Return [x, y] of the center of cell containing provided text 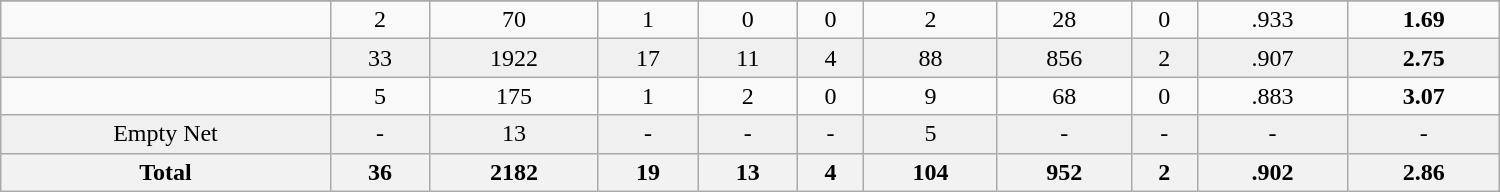
70 [514, 20]
952 [1064, 172]
3.07 [1424, 96]
11 [748, 58]
19 [648, 172]
2182 [514, 172]
.883 [1272, 96]
Empty Net [166, 134]
68 [1064, 96]
36 [380, 172]
104 [930, 172]
1922 [514, 58]
.907 [1272, 58]
33 [380, 58]
.902 [1272, 172]
1.69 [1424, 20]
9 [930, 96]
2.75 [1424, 58]
856 [1064, 58]
28 [1064, 20]
17 [648, 58]
.933 [1272, 20]
175 [514, 96]
2.86 [1424, 172]
Total [166, 172]
88 [930, 58]
